Return the [x, y] coordinate for the center point of the cell that contains the specified text.  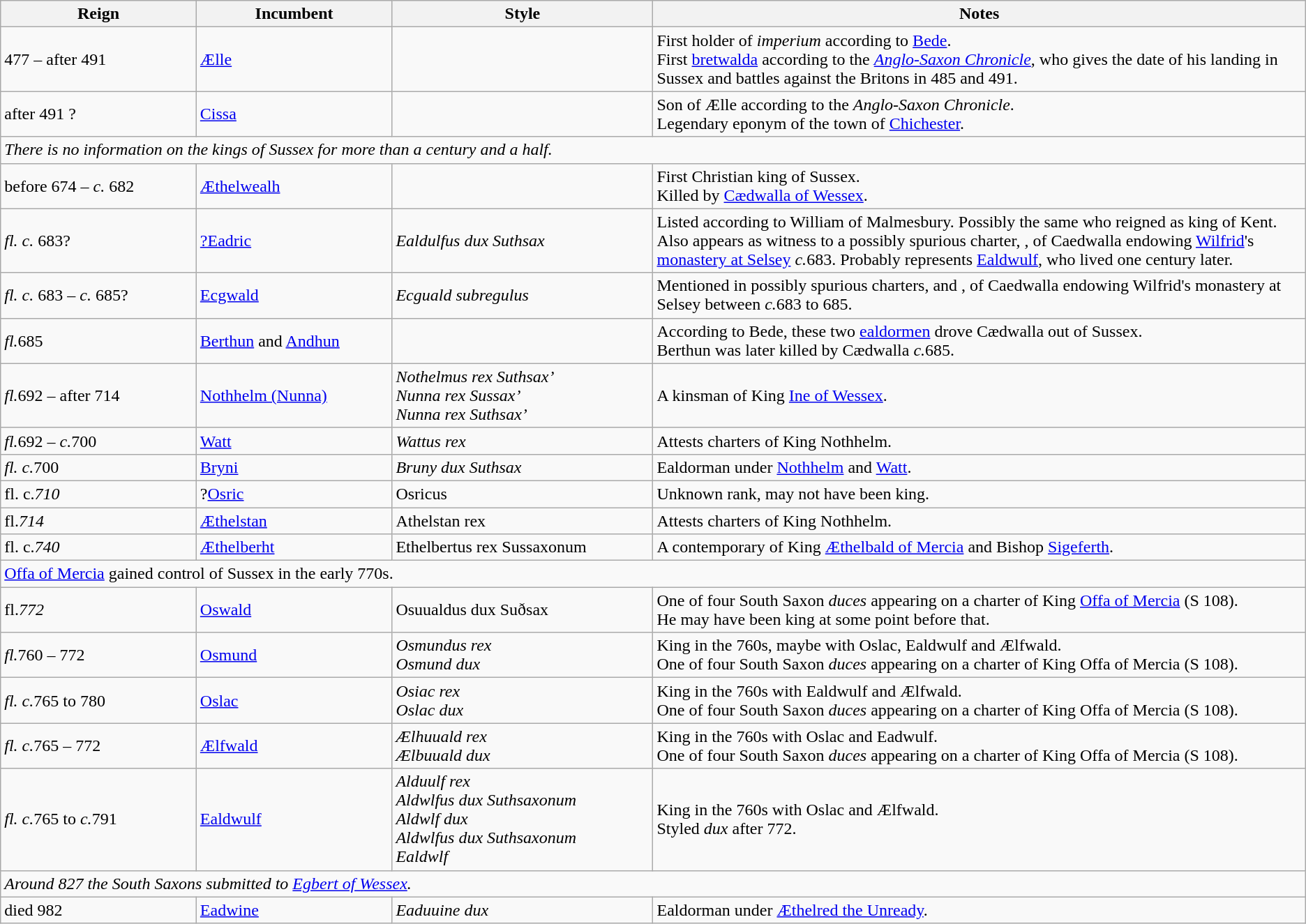
477 – after 491 [99, 59]
According to Bede, these two ealdormen drove Cædwalla out of Sussex.Berthun was later killed by Cædwalla c.685. [979, 340]
Ealdorman under Nothhelm and Watt. [979, 467]
Unknown rank, may not have been king. [979, 494]
Osuualdus dux Suðsax [523, 609]
Notes [979, 14]
fl.772 [99, 609]
fl. c.700 [99, 467]
?Osric [294, 494]
King in the 760s with Oslac and Eadwulf.One of four South Saxon duces appearing on a charter of King Offa of Mercia (S 108). [979, 746]
Nothelmus rex Suthsax’Nunna rex Sussax’Nunna rex Suthsax’ [523, 395]
before 674 – c. 682 [99, 185]
fl.714 [99, 521]
Oslac [294, 700]
King in the 760s, maybe with Oslac, Ealdwulf and Ælfwald.One of four South Saxon duces appearing on a charter of King Offa of Mercia (S 108). [979, 656]
Incumbent [294, 14]
fl.685 [99, 340]
Æthelwealh [294, 185]
Osricus [523, 494]
Osmundus rexOsmund dux [523, 656]
fl.692 – c.700 [99, 441]
Offa of Mercia gained control of Sussex in the early 770s. [653, 574]
Ethelbertus rex Sussaxonum [523, 547]
Ælhuuald rexÆlbuuald dux [523, 746]
Ælle [294, 59]
Ealdorman under Æthelred the Unready. [979, 910]
Bruny dux Suthsax [523, 467]
fl. c.710 [99, 494]
A contemporary of King Æthelbald of Mercia and Bishop Sigeferth. [979, 547]
Alduulf rexAldwlfus dux SuthsaxonumAldwlf duxAldwlfus dux SuthsaxonumEaldwlf [523, 819]
fl. c. 683 – c. 685? [99, 296]
fl. c.765 to c.791 [99, 819]
Athelstan rex [523, 521]
Osmund [294, 656]
Osiac rexOslac dux [523, 700]
Ecguald subregulus [523, 296]
?Eadric [294, 241]
Oswald [294, 609]
Berthun and Andhun [294, 340]
fl. c.765 to 780 [99, 700]
fl. c.765 – 772 [99, 746]
King in the 760s with Ealdwulf and Ælfwald.One of four South Saxon duces appearing on a charter of King Offa of Mercia (S 108). [979, 700]
Watt [294, 441]
Ecgwald [294, 296]
A kinsman of King Ine of Wessex. [979, 395]
fl.692 – after 714 [99, 395]
Æthelstan [294, 521]
after 491 ? [99, 114]
Eadwine [294, 910]
Ealdwulf [294, 819]
Nothhelm (Nunna) [294, 395]
Around 827 the South Saxons submitted to Egbert of Wessex. [653, 884]
Æthelberht [294, 547]
Eaduuine dux [523, 910]
There is no information on the kings of Sussex for more than a century and a half. [653, 150]
Style [523, 14]
Bryni [294, 467]
died 982 [99, 910]
Ealdulfus dux Suthsax [523, 241]
Mentioned in possibly spurious charters, and , of Caedwalla endowing Wilfrid's monastery at Selsey between c.683 to 685. [979, 296]
Son of Ælle according to the Anglo-Saxon Chronicle.Legendary eponym of the town of Chichester. [979, 114]
fl. c. 683? [99, 241]
One of four South Saxon duces appearing on a charter of King Offa of Mercia (S 108).He may have been king at some point before that. [979, 609]
fl. c.740 [99, 547]
Reign [99, 14]
Ælfwald [294, 746]
King in the 760s with Oslac and Ælfwald.Styled dux after 772. [979, 819]
fl.760 – 772 [99, 656]
Cissa [294, 114]
Wattus rex [523, 441]
First Christian king of Sussex.Killed by Cædwalla of Wessex. [979, 185]
